Identify which cell holds the provided text, then report its [X, Y] central coordinate. 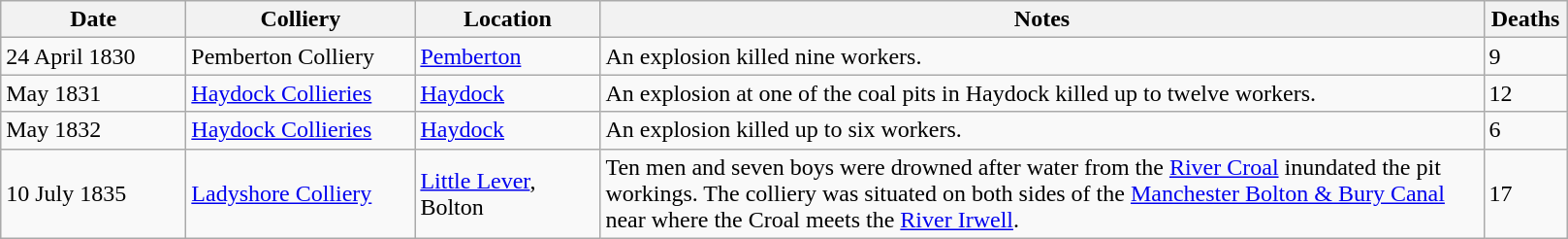
Pemberton [508, 56]
An explosion killed nine workers. [1041, 56]
6 [1525, 130]
Notes [1041, 19]
17 [1525, 193]
Little Lever, Bolton [508, 193]
Deaths [1525, 19]
Colliery [301, 19]
May 1831 [93, 93]
9 [1525, 56]
May 1832 [93, 130]
Ladyshore Colliery [301, 193]
12 [1525, 93]
An explosion killed up to six workers. [1041, 130]
Pemberton Colliery [301, 56]
Location [508, 19]
An explosion at one of the coal pits in Haydock killed up to twelve workers. [1041, 93]
24 April 1830 [93, 56]
10 July 1835 [93, 193]
Date [93, 19]
